From the cell containing the given text, extract its center point as [x, y] coordinate. 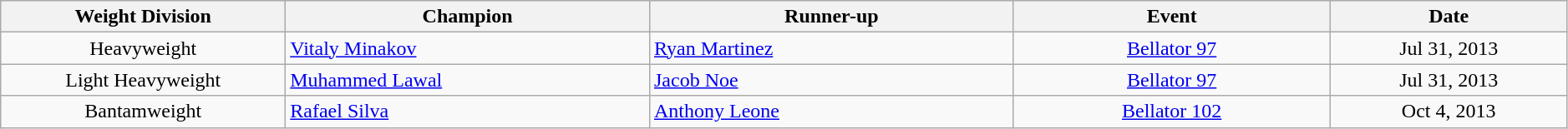
Oct 4, 2013 [1449, 112]
Champion [468, 17]
Bantamweight [144, 112]
Runner-up [831, 17]
Light Heavyweight [144, 80]
Ryan Martinez [831, 48]
Weight Division [144, 17]
Rafael Silva [468, 112]
Jacob Noe [831, 80]
Date [1449, 17]
Bellator 102 [1171, 112]
Event [1171, 17]
Vitaly Minakov [468, 48]
Muhammed Lawal [468, 80]
Anthony Leone [831, 112]
Heavyweight [144, 48]
